Determine the (X, Y) coordinate at the center of the cell enclosing the given text.  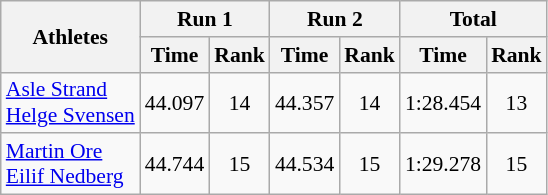
13 (516, 102)
Total (474, 19)
Run 1 (205, 19)
44.534 (304, 164)
1:28.454 (443, 102)
44.744 (174, 164)
Athletes (70, 36)
Run 2 (335, 19)
Asle StrandHelge Svensen (70, 102)
44.357 (304, 102)
1:29.278 (443, 164)
44.097 (174, 102)
Martin OreEilif Nedberg (70, 164)
